Detect which cell encompasses the target text, then output its [X, Y] center coordinate. 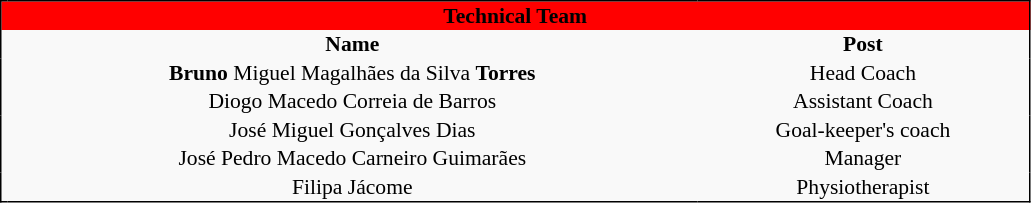
Goal-keeper's coach [864, 130]
Filipa Jácome [352, 186]
Diogo Macedo Correia de Barros [352, 101]
Assistant Coach [864, 101]
Post [864, 44]
Name [352, 44]
José Pedro Macedo Carneiro Guimarães [352, 158]
José Miguel Gonçalves Dias [352, 130]
Physiotherapist [864, 186]
Head Coach [864, 72]
Technical Team [516, 16]
Bruno Miguel Magalhães da Silva Torres [352, 72]
Manager [864, 158]
